Search for the cell housing the specified text and yield its [x, y] center coordinate. 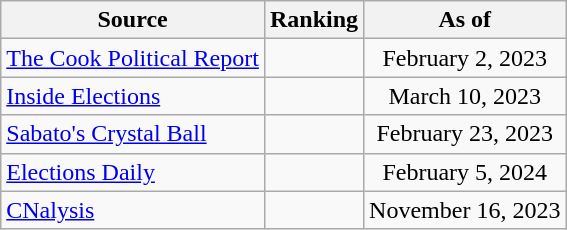
As of [465, 20]
The Cook Political Report [133, 58]
February 2, 2023 [465, 58]
February 23, 2023 [465, 134]
November 16, 2023 [465, 210]
Elections Daily [133, 172]
February 5, 2024 [465, 172]
Inside Elections [133, 96]
Ranking [314, 20]
CNalysis [133, 210]
Sabato's Crystal Ball [133, 134]
Source [133, 20]
March 10, 2023 [465, 96]
